Return the [X, Y] coordinate for the center point of the cell that contains the specified text.  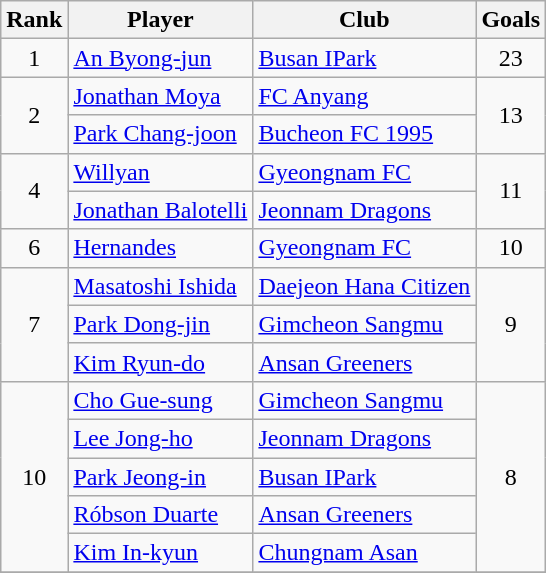
Park Jeong-in [160, 477]
Park Chang-joon [160, 134]
Goals [511, 20]
2 [34, 115]
Chungnam Asan [364, 553]
Park Dong-jin [160, 324]
Róbson Duarte [160, 515]
Lee Jong-ho [160, 438]
23 [511, 58]
Hernandes [160, 248]
7 [34, 324]
13 [511, 115]
Player [160, 20]
Daejeon Hana Citizen [364, 286]
An Byong-jun [160, 58]
9 [511, 324]
Bucheon FC 1995 [364, 134]
8 [511, 476]
Jonathan Balotelli [160, 210]
1 [34, 58]
Club [364, 20]
6 [34, 248]
Willyan [160, 172]
FC Anyang [364, 96]
11 [511, 191]
4 [34, 191]
Kim In-kyun [160, 553]
Kim Ryun-do [160, 362]
Rank [34, 20]
Cho Gue-sung [160, 400]
Jonathan Moya [160, 96]
Masatoshi Ishida [160, 286]
